Determine the [x, y] coordinate at the center of the cell enclosing the given text.  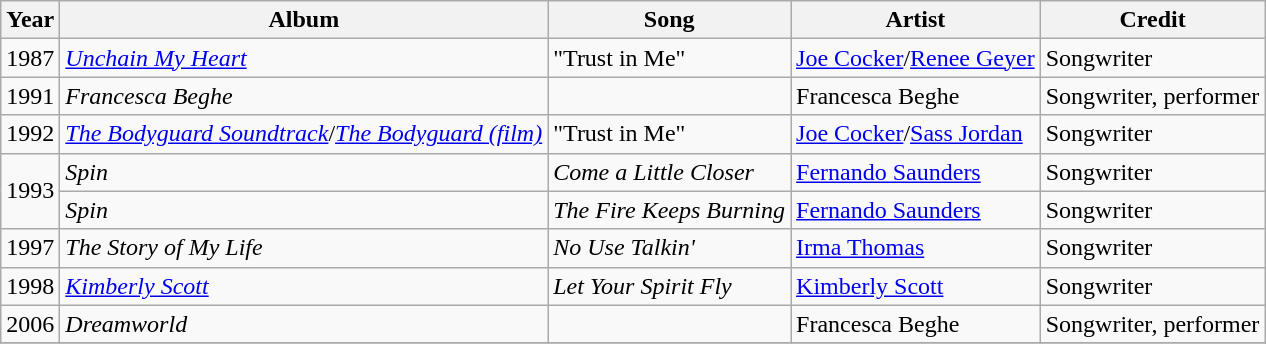
1997 [30, 248]
The Story of My Life [304, 248]
Album [304, 20]
No Use Talkin' [670, 248]
Song [670, 20]
The Fire Keeps Burning [670, 210]
Unchain My Heart [304, 58]
Joe Cocker/Sass Jordan [916, 134]
Let Your Spirit Fly [670, 286]
1993 [30, 191]
Credit [1152, 20]
1987 [30, 58]
Artist [916, 20]
1991 [30, 96]
Year [30, 20]
Dreamworld [304, 324]
1992 [30, 134]
Come a Little Closer [670, 172]
Joe Cocker/Renee Geyer [916, 58]
1998 [30, 286]
Irma Thomas [916, 248]
2006 [30, 324]
The Bodyguard Soundtrack/The Bodyguard (film) [304, 134]
